Scan for the cell matching the given text and deliver its (X, Y) coordinate at center. 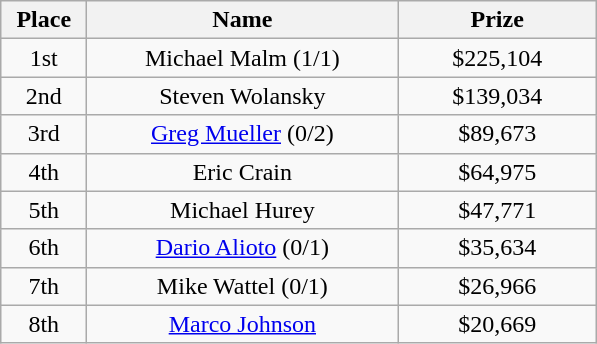
Eric Crain (242, 172)
$225,104 (498, 58)
$64,975 (498, 172)
$47,771 (498, 210)
Mike Wattel (0/1) (242, 286)
Steven Wolansky (242, 96)
5th (44, 210)
6th (44, 248)
8th (44, 324)
Marco Johnson (242, 324)
Michael Malm (1/1) (242, 58)
Michael Hurey (242, 210)
Name (242, 20)
4th (44, 172)
$89,673 (498, 134)
$139,034 (498, 96)
7th (44, 286)
Place (44, 20)
2nd (44, 96)
$20,669 (498, 324)
Prize (498, 20)
$26,966 (498, 286)
Dario Alioto (0/1) (242, 248)
3rd (44, 134)
$35,634 (498, 248)
1st (44, 58)
Greg Mueller (0/2) (242, 134)
